Identify which cell holds the provided text, then report its (X, Y) central coordinate. 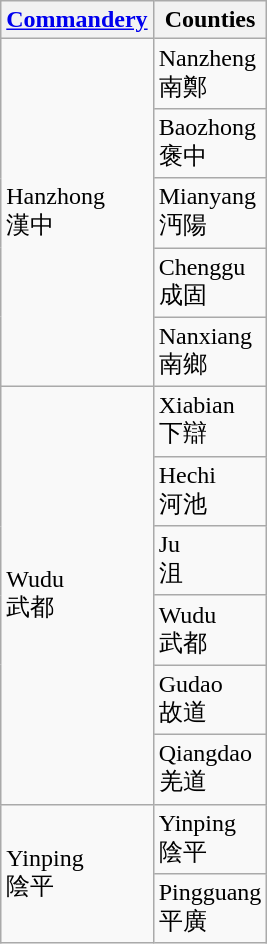
Xiabian下辯 (210, 422)
Hechi河池 (210, 491)
Qiangdao羌道 (210, 769)
Commandery (77, 20)
Baozhong褒中 (210, 143)
Mianyang沔陽 (210, 213)
Pingguang平廣 (210, 909)
Ju沮 (210, 561)
Counties (210, 20)
Nanxiang南鄉 (210, 352)
Chenggu成固 (210, 283)
Nanzheng南鄭 (210, 74)
Gudao故道 (210, 700)
Hanzhong漢中 (77, 213)
